Pinpoint the cell where the given text exists, returning its [X, Y] midpoint coordinate. 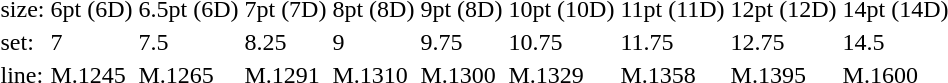
11.75 [672, 42]
9.75 [462, 42]
12.75 [784, 42]
10.75 [562, 42]
7 [92, 42]
7.5 [188, 42]
8.25 [286, 42]
9 [374, 42]
